Locate the cell with the specified text and output its [x, y] center coordinate. 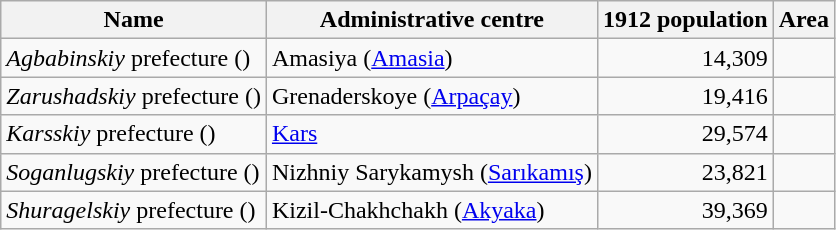
Name [134, 20]
Karsskiy prefecture () [134, 134]
Shuragelskiy prefecture () [134, 210]
Soganlugskiy prefecture () [134, 172]
Kizil-Chakhchakh (Akyaka) [432, 210]
Grenaderskoye (Arpaçay) [432, 96]
Administrative centre [432, 20]
Zarushadskiy prefecture () [134, 96]
Agbabinskiy prefecture () [134, 58]
23,821 [685, 172]
1912 population [685, 20]
Area [804, 20]
Kars [432, 134]
Amasiya (Amasia) [432, 58]
Nizhniy Sarykamysh (Sarıkamış) [432, 172]
39,369 [685, 210]
19,416 [685, 96]
14,309 [685, 58]
29,574 [685, 134]
